From the cell containing the given text, extract its center point as (x, y) coordinate. 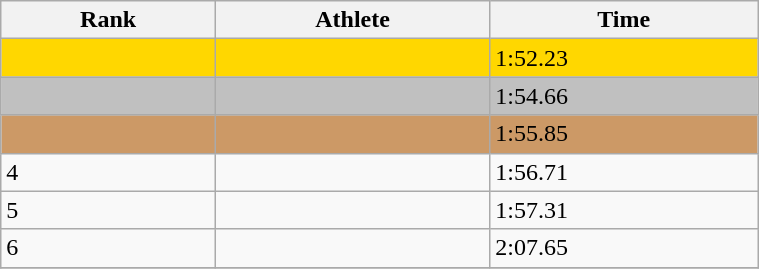
Athlete (352, 20)
1:55.85 (624, 134)
1:57.31 (624, 210)
1:54.66 (624, 96)
4 (108, 172)
2:07.65 (624, 248)
1:52.23 (624, 58)
Time (624, 20)
1:56.71 (624, 172)
6 (108, 248)
5 (108, 210)
Rank (108, 20)
